Locate the cell with the specified text and output its [x, y] center coordinate. 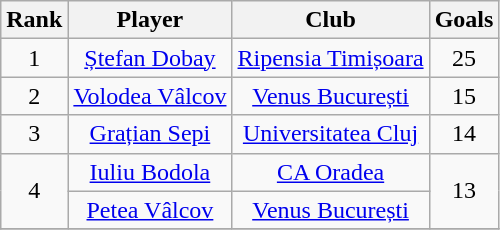
CA Oradea [330, 172]
1 [34, 58]
Grațian Sepi [150, 134]
Club [330, 20]
13 [464, 191]
Universitatea Cluj [330, 134]
15 [464, 96]
Rank [34, 20]
2 [34, 96]
Ștefan Dobay [150, 58]
Goals [464, 20]
Petea Vâlcov [150, 210]
14 [464, 134]
25 [464, 58]
4 [34, 191]
3 [34, 134]
Iuliu Bodola [150, 172]
Player [150, 20]
Ripensia Timișoara [330, 58]
Volodea Vâlcov [150, 96]
